Capture the cell that displays the provided text and extract its (X, Y) central coordinate. 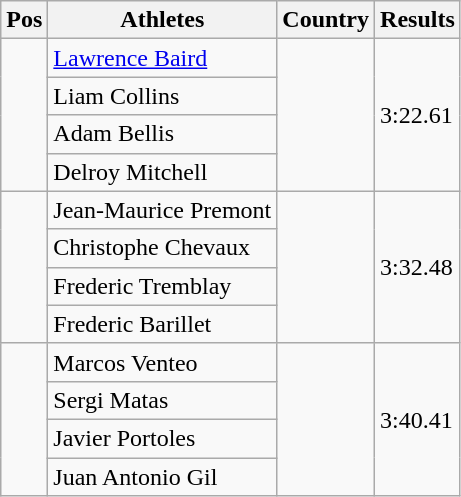
Christophe Chevaux (162, 248)
Country (326, 20)
3:22.61 (418, 115)
Pos (24, 20)
Adam Bellis (162, 134)
Sergi Matas (162, 400)
Javier Portoles (162, 438)
3:32.48 (418, 267)
3:40.41 (418, 419)
Juan Antonio Gil (162, 477)
Frederic Tremblay (162, 286)
Athletes (162, 20)
Lawrence Baird (162, 58)
Marcos Venteo (162, 362)
Liam Collins (162, 96)
Jean-Maurice Premont (162, 210)
Frederic Barillet (162, 324)
Results (418, 20)
Delroy Mitchell (162, 172)
